Output the [x, y] coordinate of the center of the cell containing the given text.  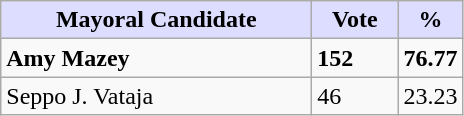
% [430, 20]
76.77 [430, 58]
Amy Mazey [156, 58]
152 [355, 58]
23.23 [430, 96]
Vote [355, 20]
46 [355, 96]
Mayoral Candidate [156, 20]
Seppo J. Vataja [156, 96]
